Identify which cell holds the provided text, then report its (X, Y) central coordinate. 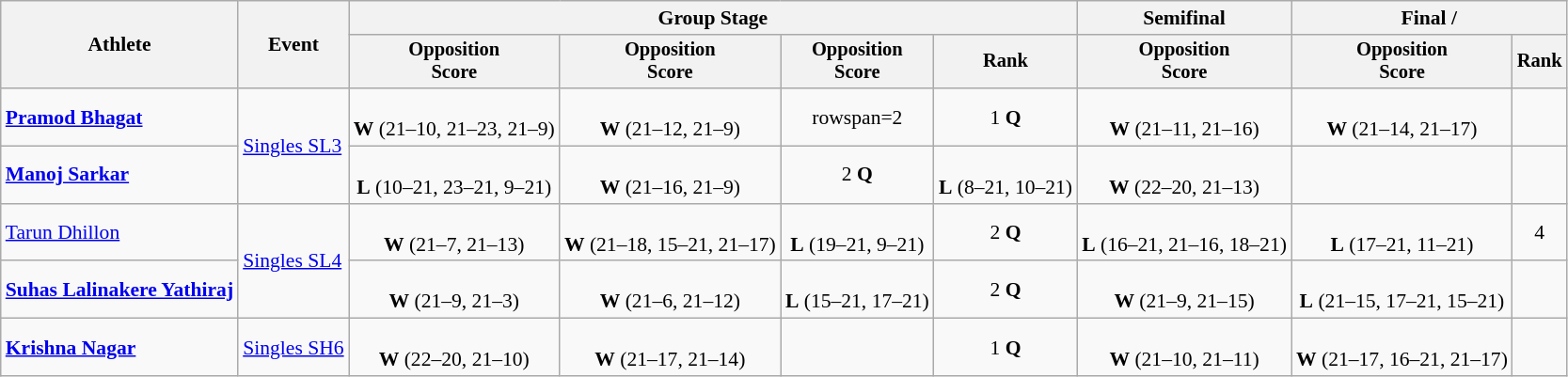
W (21–7, 21–13) (454, 233)
Pramod Bhagat (119, 117)
Event (293, 45)
L (21–15, 17–21, 15–21) (1402, 290)
Athlete (119, 45)
W (22–20, 21–10) (454, 348)
L (8–21, 10–21) (1006, 175)
4 (1540, 233)
W (21–12, 21–9) (670, 117)
W (21–10, 21–23, 21–9) (454, 117)
W (21–17, 16–21, 21–17) (1402, 348)
Singles SL3 (293, 146)
W (21–9, 21–15) (1184, 290)
W (21–17, 21–14) (670, 348)
Krishna Nagar (119, 348)
rowspan=2 (858, 117)
W (21–18, 15–21, 21–17) (670, 233)
W (21–14, 21–17) (1402, 117)
W (21–10, 21–11) (1184, 348)
W (22–20, 21–13) (1184, 175)
L (10–21, 23–21, 9–21) (454, 175)
W (21–6, 21–12) (670, 290)
L (15–21, 17–21) (858, 290)
Singles SL4 (293, 261)
W (21–16, 21–9) (670, 175)
L (17–21, 11–21) (1402, 233)
Suhas Lalinakere Yathiraj (119, 290)
W (21–11, 21–16) (1184, 117)
L (19–21, 9–21) (858, 233)
W (21–9, 21–3) (454, 290)
Tarun Dhillon (119, 233)
Semifinal (1184, 18)
L (16–21, 21–16, 18–21) (1184, 233)
Group Stage (713, 18)
Manoj Sarkar (119, 175)
Singles SH6 (293, 348)
Final / (1430, 18)
